For the text-containing cell, return its midpoint in (X, Y) coordinate format. 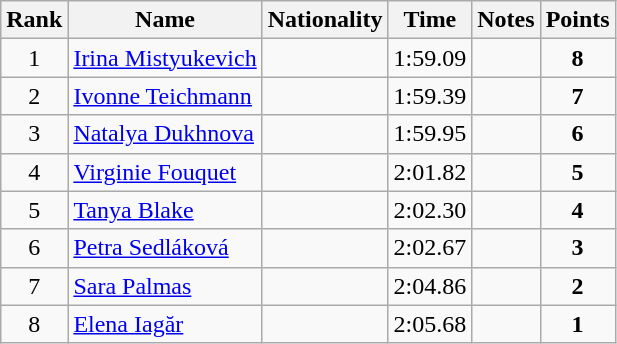
Sara Palmas (165, 286)
2:02.30 (430, 210)
Nationality (325, 20)
Irina Mistyukevich (165, 58)
2:02.67 (430, 248)
Virginie Fouquet (165, 172)
Petra Sedláková (165, 248)
Elena Iagăr (165, 324)
Time (430, 20)
Name (165, 20)
2:01.82 (430, 172)
Natalya Dukhnova (165, 134)
2:05.68 (430, 324)
2:04.86 (430, 286)
1:59.39 (430, 96)
1:59.09 (430, 58)
Notes (506, 20)
Rank (34, 20)
Tanya Blake (165, 210)
Points (578, 20)
Ivonne Teichmann (165, 96)
1:59.95 (430, 134)
